Capture the cell that displays the provided text and extract its [x, y] central coordinate. 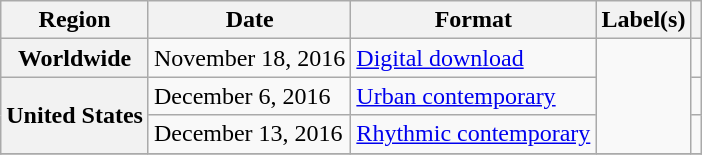
Digital download [474, 58]
December 13, 2016 [249, 134]
Urban contemporary [474, 96]
United States [75, 115]
November 18, 2016 [249, 58]
Worldwide [75, 58]
Date [249, 20]
Rhythmic contemporary [474, 134]
December 6, 2016 [249, 96]
Format [474, 20]
Label(s) [644, 20]
Region [75, 20]
